Pinpoint the cell where the given text exists, returning its [X, Y] midpoint coordinate. 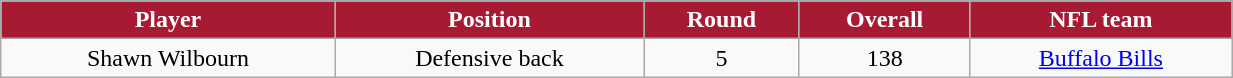
Defensive back [490, 58]
5 [722, 58]
NFL team [1101, 20]
Buffalo Bills [1101, 58]
Round [722, 20]
Shawn Wilbourn [168, 58]
Position [490, 20]
138 [884, 58]
Overall [884, 20]
Player [168, 20]
